Extract the (X, Y) coordinate from the center of the cell holding the provided text.  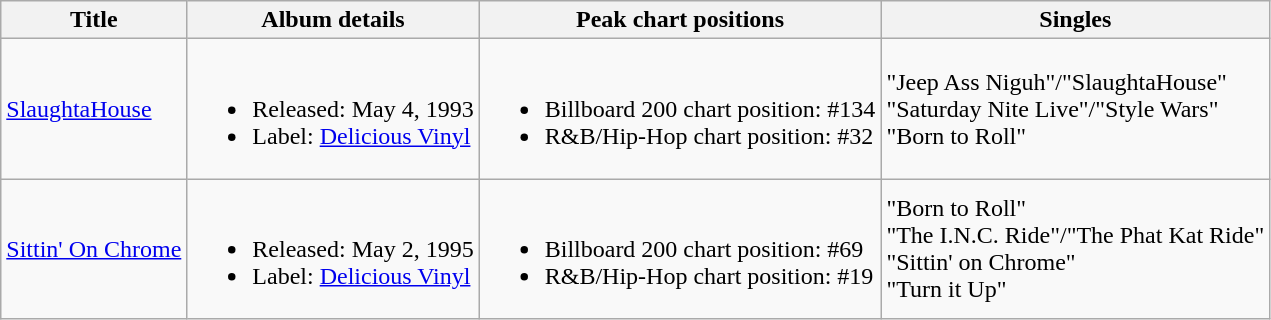
Billboard 200 chart position: #134R&B/Hip-Hop chart position: #32 (680, 109)
Peak chart positions (680, 20)
Sittin' On Chrome (94, 249)
Singles (1076, 20)
"Jeep Ass Niguh"/"SlaughtaHouse""Saturday Nite Live"/"Style Wars""Born to Roll" (1076, 109)
Released: May 4, 1993Label: Delicious Vinyl (333, 109)
Released: May 2, 1995Label: Delicious Vinyl (333, 249)
Billboard 200 chart position: #69R&B/Hip-Hop chart position: #19 (680, 249)
"Born to Roll""The I.N.C. Ride"/"The Phat Kat Ride""Sittin' on Chrome""Turn it Up" (1076, 249)
Title (94, 20)
SlaughtaHouse (94, 109)
Album details (333, 20)
